Detect which cell encompasses the target text, then output its [X, Y] center coordinate. 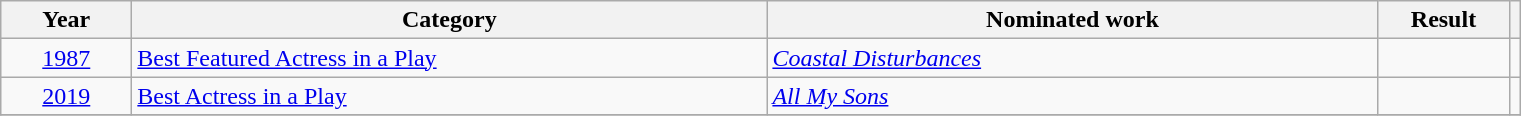
All My Sons [1072, 96]
2019 [66, 96]
Category [450, 20]
Nominated work [1072, 20]
Result [1444, 20]
1987 [66, 58]
Best Featured Actress in a Play [450, 58]
Year [66, 20]
Coastal Disturbances [1072, 58]
Best Actress in a Play [450, 96]
